Return [x, y] of the center of cell containing provided text 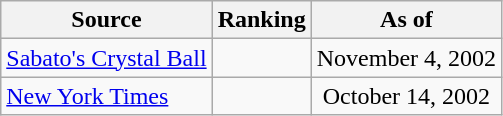
Sabato's Crystal Ball [106, 58]
New York Times [106, 96]
Source [106, 20]
October 14, 2002 [406, 96]
November 4, 2002 [406, 58]
Ranking [262, 20]
As of [406, 20]
